Return [x, y] of the center of cell containing provided text 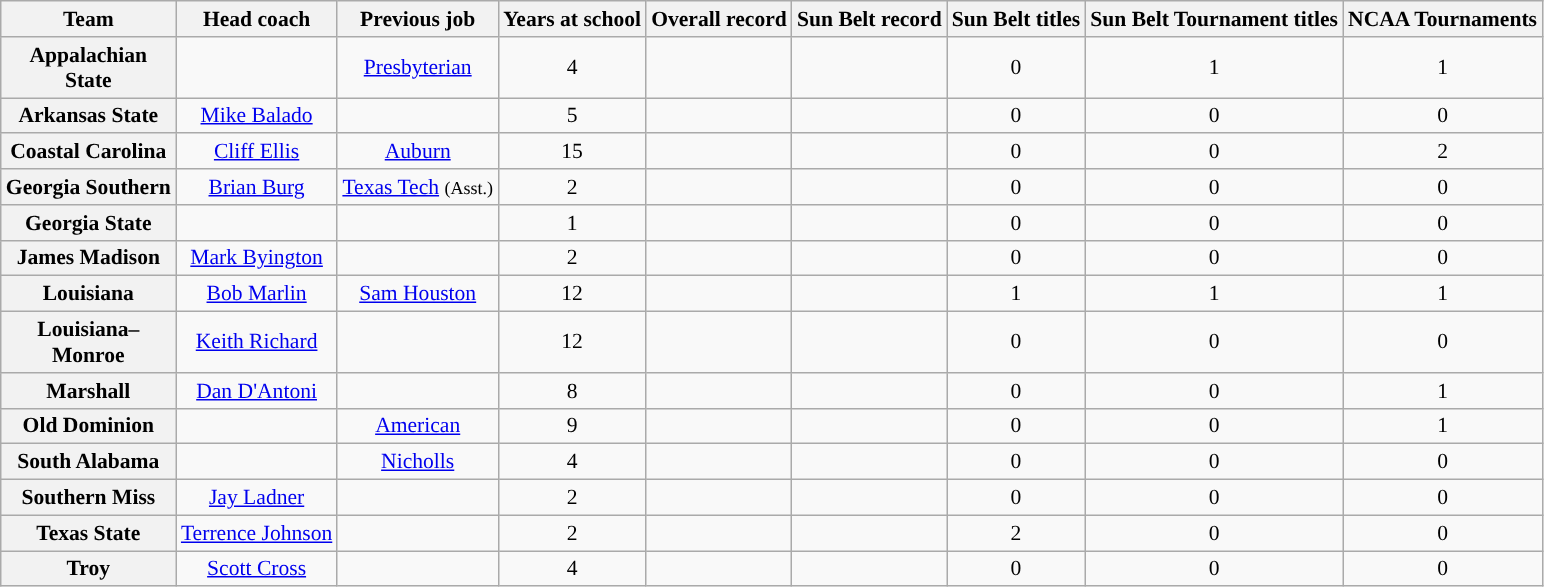
9 [572, 426]
Overall record [719, 19]
Presbyterian [418, 68]
American [418, 426]
Old Dominion [88, 426]
Dan D'Antoni [256, 391]
Marshall [88, 391]
Previous job [418, 19]
Louisiana–Monroe [88, 342]
Cliff Ellis [256, 152]
Arkansas State [88, 116]
Mike Balado [256, 116]
Troy [88, 569]
Southern Miss [88, 498]
Sun Belt Tournament titles [1214, 19]
Sun Belt titles [1016, 19]
Appalachian State [88, 68]
NCAA Tournaments [1442, 19]
5 [572, 116]
Scott Cross [256, 569]
Sam Houston [418, 294]
Keith Richard [256, 342]
James Madison [88, 258]
Nicholls [418, 462]
Louisiana [88, 294]
Coastal Carolina [88, 152]
Jay Ladner [256, 498]
Texas State [88, 533]
8 [572, 391]
Brian Burg [256, 187]
Texas Tech (Asst.) [418, 187]
15 [572, 152]
Years at school [572, 19]
Sun Belt record [870, 19]
Georgia Southern [88, 187]
Auburn [418, 152]
Georgia State [88, 223]
Team [88, 19]
Mark Byington [256, 258]
South Alabama [88, 462]
Terrence Johnson [256, 533]
Head coach [256, 19]
Bob Marlin [256, 294]
